Find where the given text appears and provide that cell's center as (X, Y) coordinate. 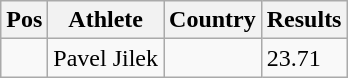
23.71 (304, 58)
Athlete (106, 20)
Country (213, 20)
Results (304, 20)
Pos (24, 20)
Pavel Jilek (106, 58)
